Locate the cell with the specified text and output its [x, y] center coordinate. 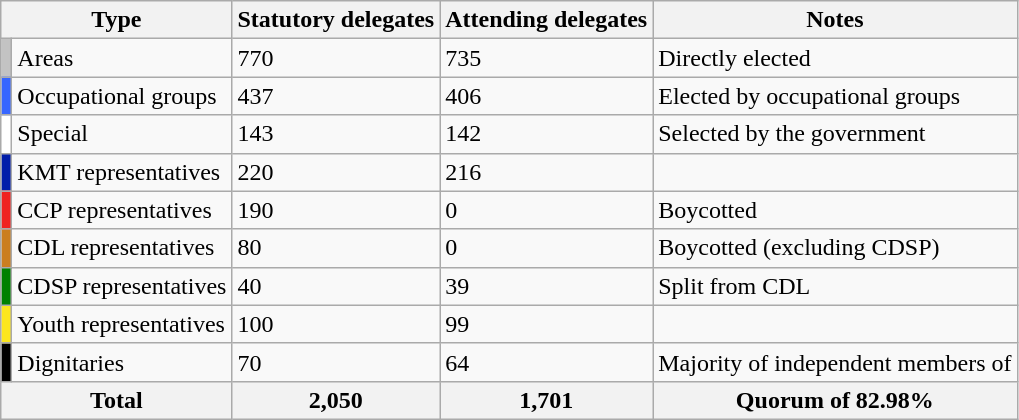
Dignitaries [122, 362]
Special [122, 134]
99 [546, 324]
64 [546, 362]
437 [336, 96]
1,701 [546, 400]
Boycotted (excluding CDSP) [835, 248]
CCP representatives [122, 210]
770 [336, 58]
CDSP representatives [122, 286]
Elected by occupational groups [835, 96]
100 [336, 324]
2,050 [336, 400]
Majority of independent members of [835, 362]
Youth representatives [122, 324]
Attending delegates [546, 20]
406 [546, 96]
216 [546, 172]
70 [336, 362]
735 [546, 58]
Type [116, 20]
143 [336, 134]
142 [546, 134]
39 [546, 286]
40 [336, 286]
190 [336, 210]
Directly elected [835, 58]
Total [116, 400]
Split from CDL [835, 286]
Areas [122, 58]
CDL representatives [122, 248]
Selected by the government [835, 134]
KMT representatives [122, 172]
Boycotted [835, 210]
Quorum of 82.98% [835, 400]
Statutory delegates [336, 20]
Occupational groups [122, 96]
Notes [835, 20]
220 [336, 172]
80 [336, 248]
